Capture the cell that displays the provided text and extract its (x, y) central coordinate. 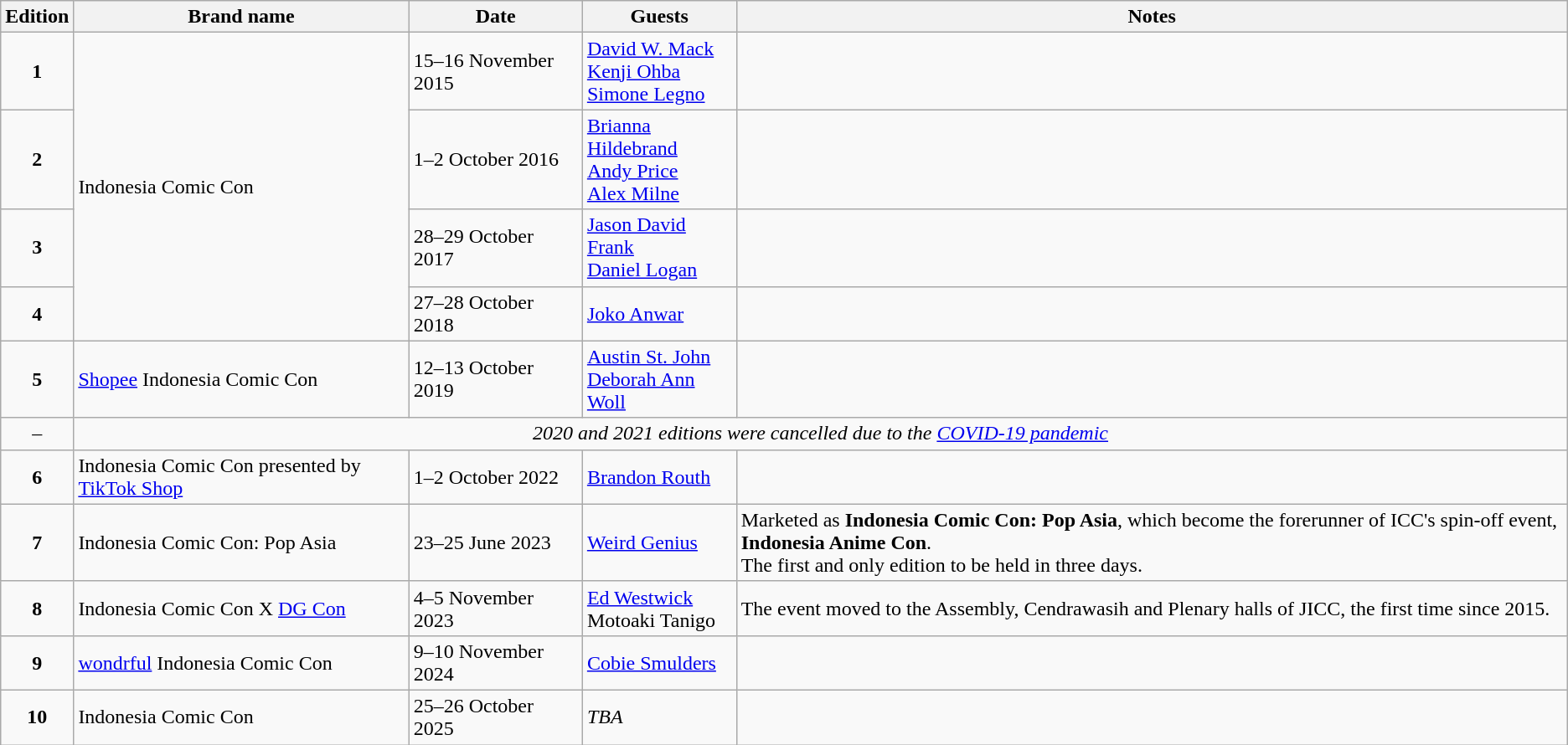
Indonesia Comic Con: Pop Asia (241, 542)
Brianna Hildebrand Andy Price Alex Milne (659, 159)
3 (37, 248)
Indonesia Comic Con presented by TikTok Shop (241, 477)
10 (37, 717)
28–29 October 2017 (496, 248)
1 (37, 71)
8 (37, 608)
wondrful Indonesia Comic Con (241, 663)
25–26 October 2025 (496, 717)
9 (37, 663)
23–25 June 2023 (496, 542)
5 (37, 379)
David W. Mack Kenji Ohba Simone Legno (659, 71)
TBA (659, 717)
Shopee Indonesia Comic Con (241, 379)
27–28 October 2018 (496, 313)
Guests (659, 17)
12–13 October 2019 (496, 379)
6 (37, 477)
Notes (1152, 17)
Jason David Frank Daniel Logan (659, 248)
Edition (37, 17)
15–16 November 2015 (496, 71)
7 (37, 542)
Weird Genius (659, 542)
1–2 October 2022 (496, 477)
2020 and 2021 editions were cancelled due to the COVID-19 pandemic (821, 434)
Date (496, 17)
Austin St. John Deborah Ann Woll (659, 379)
Brandon Routh (659, 477)
– (37, 434)
Cobie Smulders (659, 663)
Brand name (241, 17)
2 (37, 159)
4 (37, 313)
The event moved to the Assembly, Cendrawasih and Plenary halls of JICC, the first time since 2015. (1152, 608)
Ed Westwick Motoaki Tanigo (659, 608)
9–10 November 2024 (496, 663)
Joko Anwar (659, 313)
Indonesia Comic Con X DG Con (241, 608)
1–2 October 2016 (496, 159)
4–5 November 2023 (496, 608)
